Return [x, y] of the center of cell containing provided text 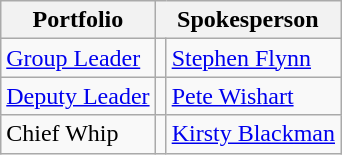
Kirsty Blackman [253, 134]
Stephen Flynn [253, 58]
Spokesperson [248, 20]
Pete Wishart [253, 96]
Group Leader [78, 58]
Portfolio [78, 20]
Chief Whip [78, 134]
Deputy Leader [78, 96]
